Find where the given text appears and provide that cell's center as (X, Y) coordinate. 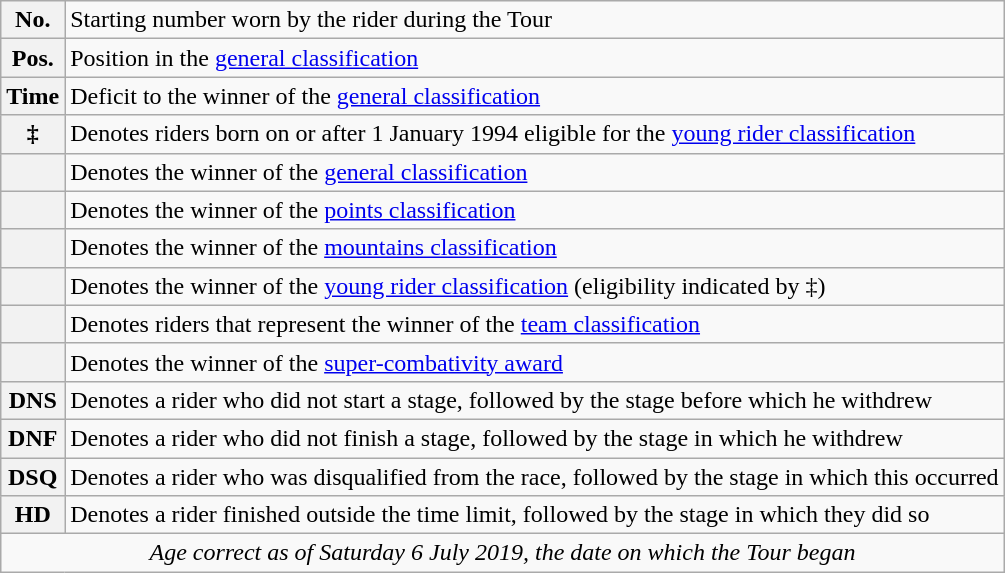
‡ (33, 134)
DSQ (33, 477)
Deficit to the winner of the general classification (534, 96)
Denotes riders born on or after 1 January 1994 eligible for the young rider classification (534, 134)
Denotes a rider who did not finish a stage, followed by the stage in which he withdrew (534, 438)
Denotes riders that represent the winner of the team classification (534, 324)
DNF (33, 438)
Age correct as of Saturday 6 July 2019, the date on which the Tour began (502, 553)
Denotes a rider who was disqualified from the race, followed by the stage in which this occurred (534, 477)
No. (33, 20)
Denotes the winner of the young rider classification (eligibility indicated by ‡) (534, 286)
DNS (33, 400)
Denotes the winner of the mountains classification (534, 248)
Denotes a rider finished outside the time limit, followed by the stage in which they did so (534, 515)
Position in the general classification (534, 58)
Denotes the winner of the super-combativity award (534, 362)
Pos. (33, 58)
Time (33, 96)
HD (33, 515)
Denotes the winner of the general classification (534, 172)
Starting number worn by the rider during the Tour (534, 20)
Denotes the winner of the points classification (534, 210)
Denotes a rider who did not start a stage, followed by the stage before which he withdrew (534, 400)
